Return the (X, Y) coordinate for the center point of the cell that contains the specified text.  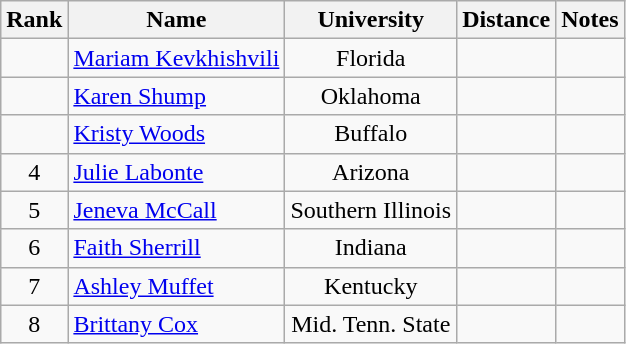
Southern Illinois (371, 210)
Mid. Tenn. State (371, 324)
Distance (506, 20)
Mariam Kevkhishvili (176, 58)
4 (34, 172)
Julie Labonte (176, 172)
7 (34, 286)
Brittany Cox (176, 324)
Kentucky (371, 286)
Name (176, 20)
Rank (34, 20)
Faith Sherrill (176, 248)
University (371, 20)
Karen Shump (176, 96)
Buffalo (371, 134)
8 (34, 324)
Notes (590, 20)
Arizona (371, 172)
5 (34, 210)
Ashley Muffet (176, 286)
Indiana (371, 248)
Jeneva McCall (176, 210)
6 (34, 248)
Oklahoma (371, 96)
Kristy Woods (176, 134)
Florida (371, 58)
